Capture the cell that displays the provided text and extract its (X, Y) central coordinate. 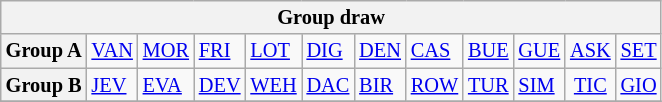
CAS (434, 51)
WEH (273, 85)
Group B (44, 85)
GIO (639, 85)
Group draw (332, 17)
MOR (166, 51)
SIM (540, 85)
TIC (590, 85)
VAN (112, 51)
TUR (488, 85)
SET (639, 51)
ROW (434, 85)
Group A (44, 51)
JEV (112, 85)
FRI (220, 51)
LOT (273, 51)
DEN (380, 51)
DEV (220, 85)
BIR (380, 85)
DIG (328, 51)
ASK (590, 51)
GUE (540, 51)
EVA (166, 85)
BUE (488, 51)
DAC (328, 85)
